Return (x, y) of the center of cell containing provided text 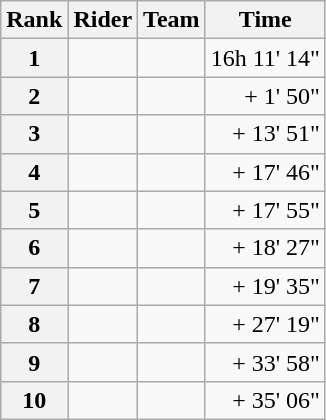
Time (265, 20)
+ 18' 27" (265, 248)
Rank (34, 20)
Rider (103, 20)
3 (34, 134)
+ 17' 46" (265, 172)
8 (34, 324)
16h 11' 14" (265, 58)
+ 27' 19" (265, 324)
10 (34, 400)
7 (34, 286)
+ 33' 58" (265, 362)
1 (34, 58)
+ 1' 50" (265, 96)
4 (34, 172)
+ 19' 35" (265, 286)
+ 13' 51" (265, 134)
+ 35' 06" (265, 400)
Team (172, 20)
9 (34, 362)
2 (34, 96)
+ 17' 55" (265, 210)
5 (34, 210)
6 (34, 248)
